Output the (X, Y) coordinate of the center of the cell containing the given text.  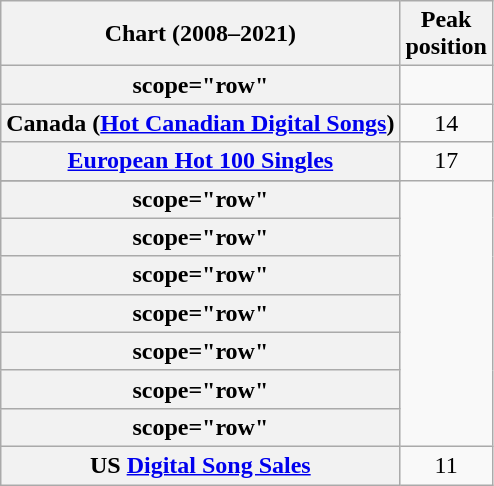
14 (446, 123)
Canada (Hot Canadian Digital Songs) (200, 123)
Chart (2008–2021) (200, 34)
US Digital Song Sales (200, 465)
European Hot 100 Singles (200, 161)
Peakposition (446, 34)
17 (446, 161)
11 (446, 465)
